Output the [X, Y] coordinate of the center of the cell containing the given text.  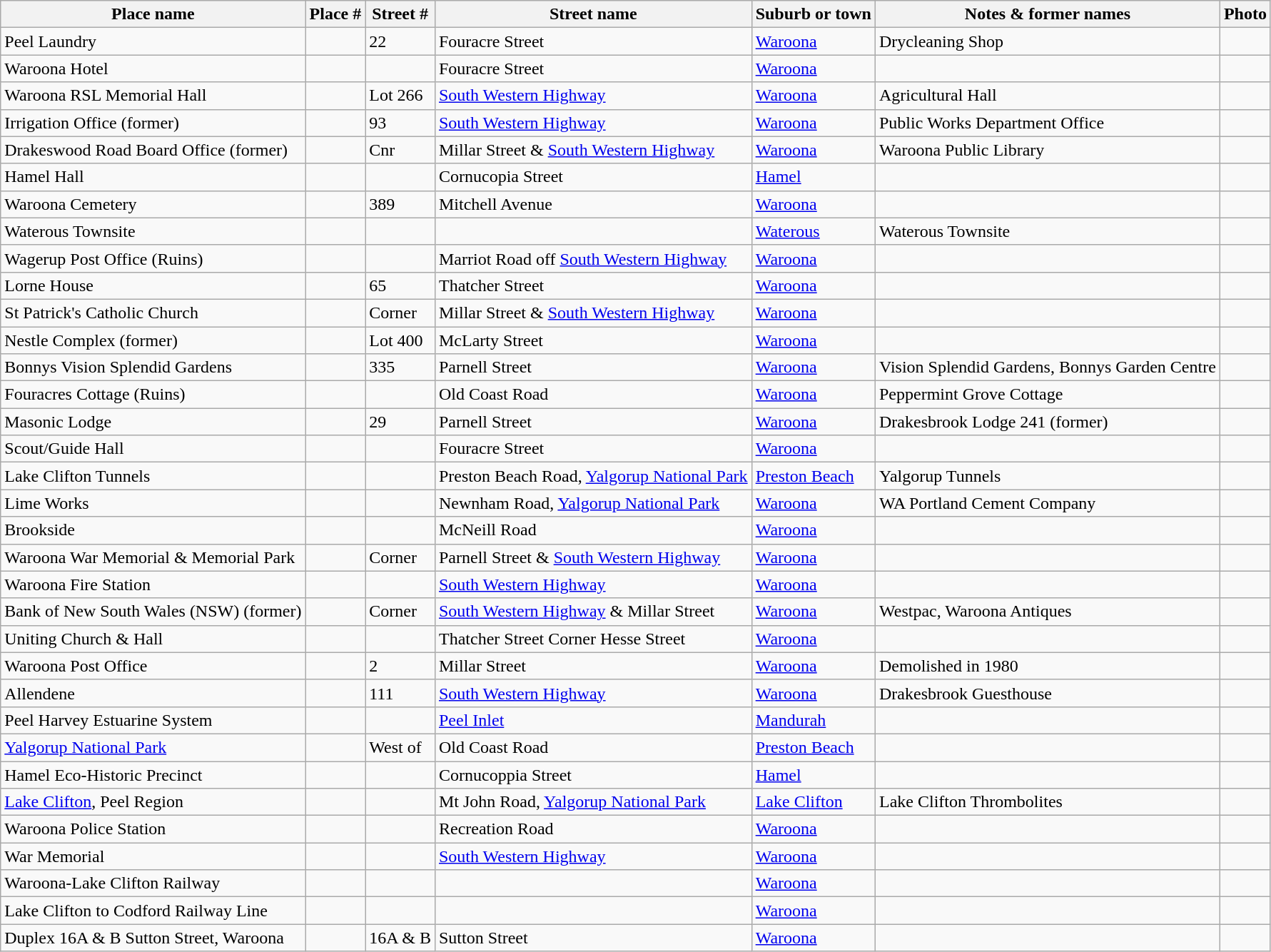
Public Works Department Office [1048, 123]
Hamel Eco-Historic Precinct [153, 774]
Peel Inlet [593, 720]
Lake Clifton to Codford Railway Line [153, 911]
Peel Laundry [153, 41]
Preston Beach Road, Yalgorup National Park [593, 476]
Nestle Complex (former) [153, 340]
War Memorial [153, 856]
Duplex 16A & B Sutton Street, Waroona [153, 938]
Recreation Road [593, 829]
McNeill Road [593, 530]
Scout/Guide Hall [153, 449]
29 [400, 422]
St Patrick's Catholic Church [153, 313]
Sutton Street [593, 938]
Waterous [814, 231]
Waroona Cemetery [153, 204]
Hamel Hall [153, 177]
Lot 400 [400, 340]
Waroona Hotel [153, 69]
Suburb or town [814, 14]
Marriot Road off South Western Highway [593, 258]
Westpac, Waroona Antiques [1048, 612]
65 [400, 285]
Vision Splendid Gardens, Bonnys Garden Centre [1048, 368]
Waroona Police Station [153, 829]
Cornucoppia Street [593, 774]
Waroona-Lake Clifton Railway [153, 883]
Place # [335, 14]
Uniting Church & Hall [153, 639]
2 [400, 666]
Masonic Lodge [153, 422]
Lake Clifton Thrombolites [1048, 802]
Lake Clifton Tunnels [153, 476]
Cornucopia Street [593, 177]
Notes & former names [1048, 14]
Place name [153, 14]
93 [400, 123]
Waroona War Memorial & Memorial Park [153, 557]
Waroona Public Library [1048, 150]
Drakesbrook Guesthouse [1048, 693]
Drycleaning Shop [1048, 41]
Irrigation Office (former) [153, 123]
16A & B [400, 938]
Peel Harvey Estuarine System [153, 720]
Newnham Road, Yalgorup National Park [593, 503]
Agricultural Hall [1048, 96]
Waroona RSL Memorial Hall [153, 96]
Demolished in 1980 [1048, 666]
South Western Highway & Millar Street [593, 612]
Lorne House [153, 285]
Mt John Road, Yalgorup National Park [593, 802]
Mitchell Avenue [593, 204]
Street name [593, 14]
Yalgorup National Park [153, 747]
West of [400, 747]
Thatcher Street Corner Hesse Street [593, 639]
Lake Clifton, Peel Region [153, 802]
Waroona Fire Station [153, 584]
Yalgorup Tunnels [1048, 476]
Drakesbrook Lodge 241 (former) [1048, 422]
Lake Clifton [814, 802]
335 [400, 368]
Lime Works [153, 503]
WA Portland Cement Company [1048, 503]
Fouracres Cottage (Ruins) [153, 395]
389 [400, 204]
Lot 266 [400, 96]
Bonnys Vision Splendid Gardens [153, 368]
Wagerup Post Office (Ruins) [153, 258]
Drakeswood Road Board Office (former) [153, 150]
Peppermint Grove Cottage [1048, 395]
Allendene [153, 693]
Thatcher Street [593, 285]
Bank of New South Wales (NSW) (former) [153, 612]
22 [400, 41]
Brookside [153, 530]
111 [400, 693]
Waroona Post Office [153, 666]
McLarty Street [593, 340]
Photo [1245, 14]
Parnell Street & South Western Highway [593, 557]
Cnr [400, 150]
Street # [400, 14]
Millar Street [593, 666]
Mandurah [814, 720]
